Locate the cell with the specified text and output its (x, y) center coordinate. 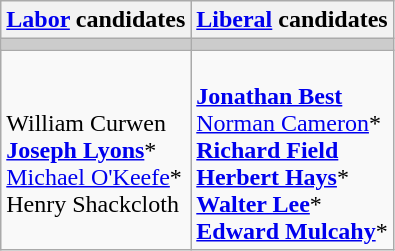
Jonathan Best Norman Cameron* Richard Field Herbert Hays* Walter Lee* Edward Mulcahy* (292, 150)
Labor candidates (96, 20)
Liberal candidates (292, 20)
William Curwen Joseph Lyons* Michael O'Keefe* Henry Shackcloth (96, 150)
